For the text-containing cell, return its midpoint in (x, y) coordinate format. 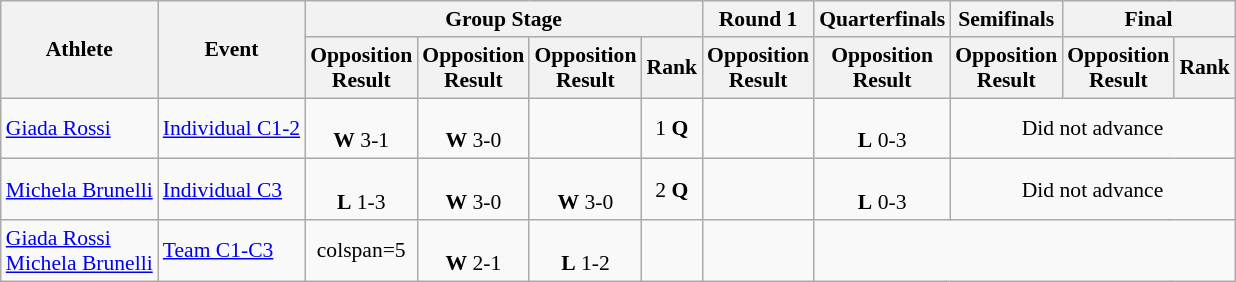
colspan=5 (361, 250)
Giada RossiMichela Brunelli (80, 250)
Michela Brunelli (80, 190)
L 1-3 (361, 190)
Individual C3 (232, 190)
L 1-2 (585, 250)
Individual C1-2 (232, 128)
Team C1-C3 (232, 250)
2 Q (672, 190)
Quarterfinals (882, 19)
W 2-1 (473, 250)
Athlete (80, 50)
Semifinals (1006, 19)
Group Stage (504, 19)
Final (1148, 19)
Giada Rossi (80, 128)
Round 1 (758, 19)
W 3-1 (361, 128)
Event (232, 50)
1 Q (672, 128)
